Scan for the cell matching the given text and deliver its (x, y) coordinate at center. 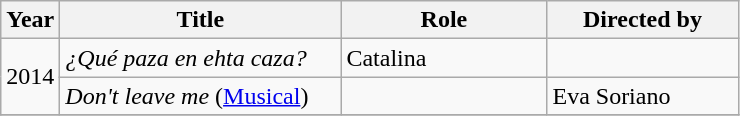
¿Qué paza en ehta caza? (200, 58)
Year (30, 20)
2014 (30, 77)
Eva Soriano (642, 96)
Don't leave me (Musical) (200, 96)
Title (200, 20)
Role (444, 20)
Directed by (642, 20)
Catalina (444, 58)
